Pinpoint the cell where the given text exists, returning its (x, y) midpoint coordinate. 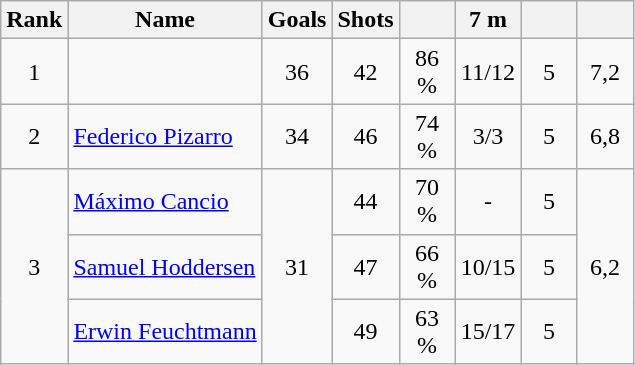
- (488, 202)
3 (34, 266)
70 % (427, 202)
6,2 (605, 266)
36 (297, 72)
49 (366, 332)
7,2 (605, 72)
Rank (34, 20)
Shots (366, 20)
Goals (297, 20)
Samuel Hoddersen (165, 266)
74 % (427, 136)
6,8 (605, 136)
Federico Pizarro (165, 136)
1 (34, 72)
3/3 (488, 136)
Erwin Feuchtmann (165, 332)
15/17 (488, 332)
86 % (427, 72)
11/12 (488, 72)
66 % (427, 266)
Máximo Cancio (165, 202)
34 (297, 136)
44 (366, 202)
Name (165, 20)
2 (34, 136)
31 (297, 266)
47 (366, 266)
10/15 (488, 266)
46 (366, 136)
7 m (488, 20)
42 (366, 72)
63 % (427, 332)
